Provide the [x, y] coordinate of the cell's center where the given text is located.  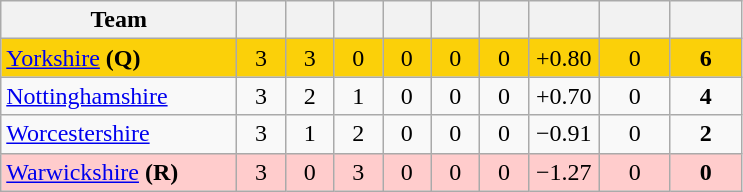
−0.91 [564, 134]
6 [706, 58]
Warwickshire (R) [119, 172]
Worcestershire [119, 134]
+0.80 [564, 58]
+0.70 [564, 96]
Nottinghamshire [119, 96]
Team [119, 20]
4 [706, 96]
−1.27 [564, 172]
Yorkshire (Q) [119, 58]
